For the text-containing cell, return its midpoint in [x, y] coordinate format. 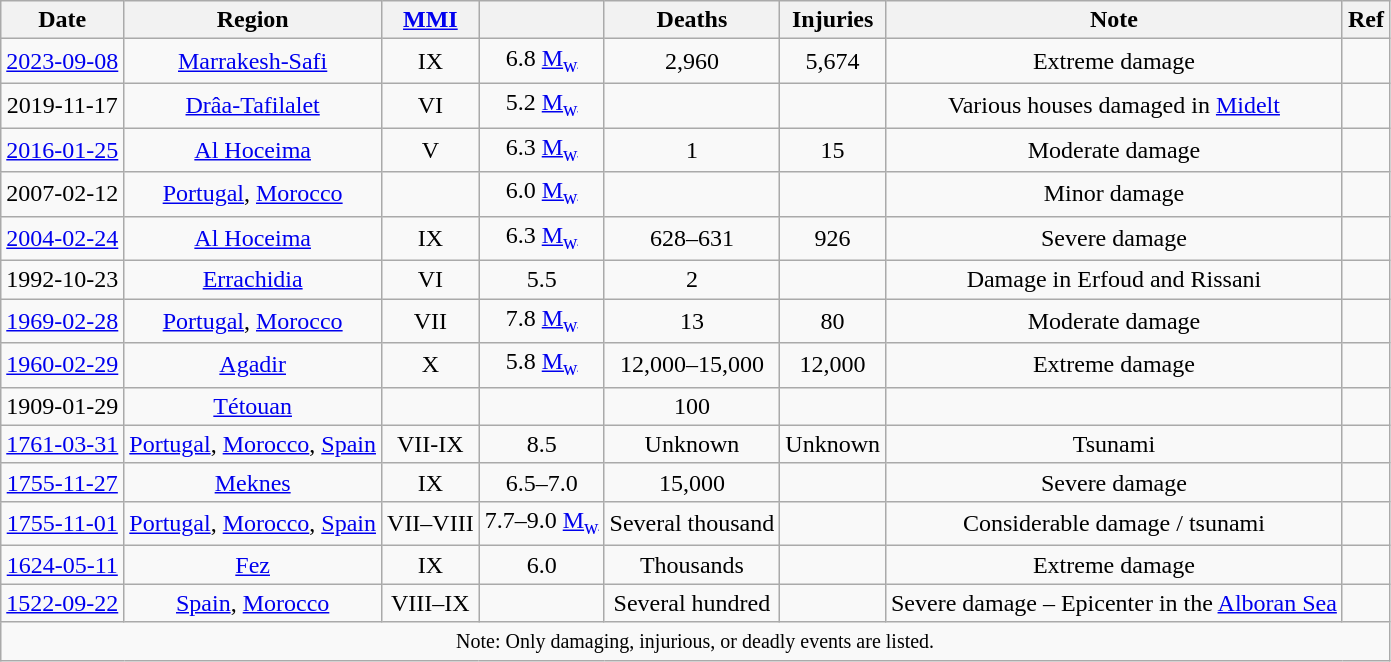
926 [833, 238]
1969-02-28 [62, 321]
5.5 [542, 280]
5.2 Mw [542, 105]
2016-01-25 [62, 150]
VII–VIII [431, 523]
V [431, 150]
1 [692, 150]
Meknes [253, 482]
Tsunami [1114, 444]
Damage in Erfoud and Rissani [1114, 280]
MMI [431, 20]
Region [253, 20]
5,674 [833, 61]
Date [62, 20]
Agadir [253, 365]
2019-11-17 [62, 105]
1761-03-31 [62, 444]
1624-05-11 [62, 565]
1960-02-29 [62, 365]
Note: Only damaging, injurious, or deadly events are listed. [696, 641]
Errachidia [253, 280]
Note [1114, 20]
6.0 [542, 565]
100 [692, 406]
80 [833, 321]
Minor damage [1114, 194]
5.8 Mw [542, 365]
2007-02-12 [62, 194]
Various houses damaged in Midelt [1114, 105]
VII [431, 321]
1522-09-22 [62, 603]
1909-01-29 [62, 406]
Tétouan [253, 406]
X [431, 365]
2 [692, 280]
VIII–IX [431, 603]
2023-09-08 [62, 61]
1755-11-01 [62, 523]
Several thousand [692, 523]
Several hundred [692, 603]
7.8 Mw [542, 321]
628–631 [692, 238]
6.8 Mw [542, 61]
15 [833, 150]
12,000 [833, 365]
15,000 [692, 482]
Fez [253, 565]
8.5 [542, 444]
Severe damage – Epicenter in the Alboran Sea [1114, 603]
1755-11-27 [62, 482]
Spain, Morocco [253, 603]
12,000–15,000 [692, 365]
6.0 Mw [542, 194]
Drâa-Tafilalet [253, 105]
6.5–7.0 [542, 482]
Injuries [833, 20]
Considerable damage / tsunami [1114, 523]
Thousands [692, 565]
Marrakesh-Safi [253, 61]
Deaths [692, 20]
Ref [1366, 20]
7.7–9.0 Mw [542, 523]
13 [692, 321]
VII-IX [431, 444]
2004-02-24 [62, 238]
2,960 [692, 61]
1992-10-23 [62, 280]
